Extract the [x, y] coordinate from the center of the cell holding the provided text.  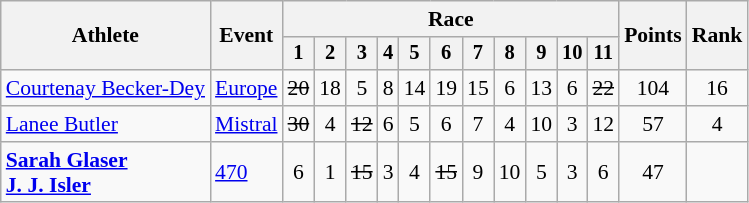
22 [603, 88]
47 [653, 172]
20 [299, 88]
Race [452, 19]
Lanee Butler [106, 124]
2 [330, 54]
19 [446, 88]
Mistral [246, 124]
18 [330, 88]
104 [653, 88]
16 [718, 88]
Rank [718, 36]
Courtenay Becker-Dey [106, 88]
13 [541, 88]
14 [415, 88]
57 [653, 124]
470 [246, 172]
11 [603, 54]
Athlete [106, 36]
Sarah GlaserJ. J. Isler [106, 172]
Event [246, 36]
Points [653, 36]
Europe [246, 88]
30 [299, 124]
